From the cell containing the given text, extract its center point as (x, y) coordinate. 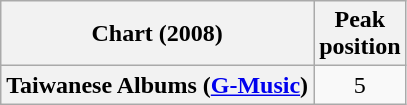
5 (360, 85)
Peakposition (360, 34)
Taiwanese Albums (G-Music) (158, 85)
Chart (2008) (158, 34)
